Locate the cell with the specified text and output its (x, y) center coordinate. 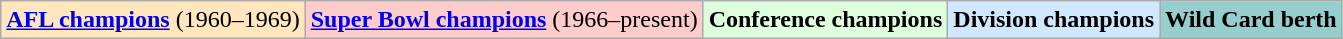
Wild Card berth (1252, 20)
Conference champions (826, 20)
Super Bowl champions (1966–present) (504, 20)
AFL champions (1960–1969) (153, 20)
Division champions (1054, 20)
